Locate the cell with the specified text and output its [x, y] center coordinate. 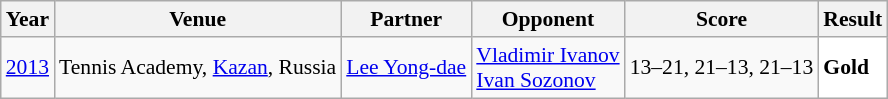
Year [28, 19]
Opponent [548, 19]
13–21, 21–13, 21–13 [722, 68]
Vladimir Ivanov Ivan Sozonov [548, 68]
Partner [406, 19]
Tennis Academy, Kazan, Russia [198, 68]
Score [722, 19]
2013 [28, 68]
Result [852, 19]
Gold [852, 68]
Lee Yong-dae [406, 68]
Venue [198, 19]
